Locate the cell with the specified text and output its (x, y) center coordinate. 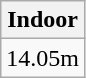
Indoor (43, 20)
14.05m (43, 58)
